Extract the [X, Y] coordinate from the center of the cell holding the provided text.  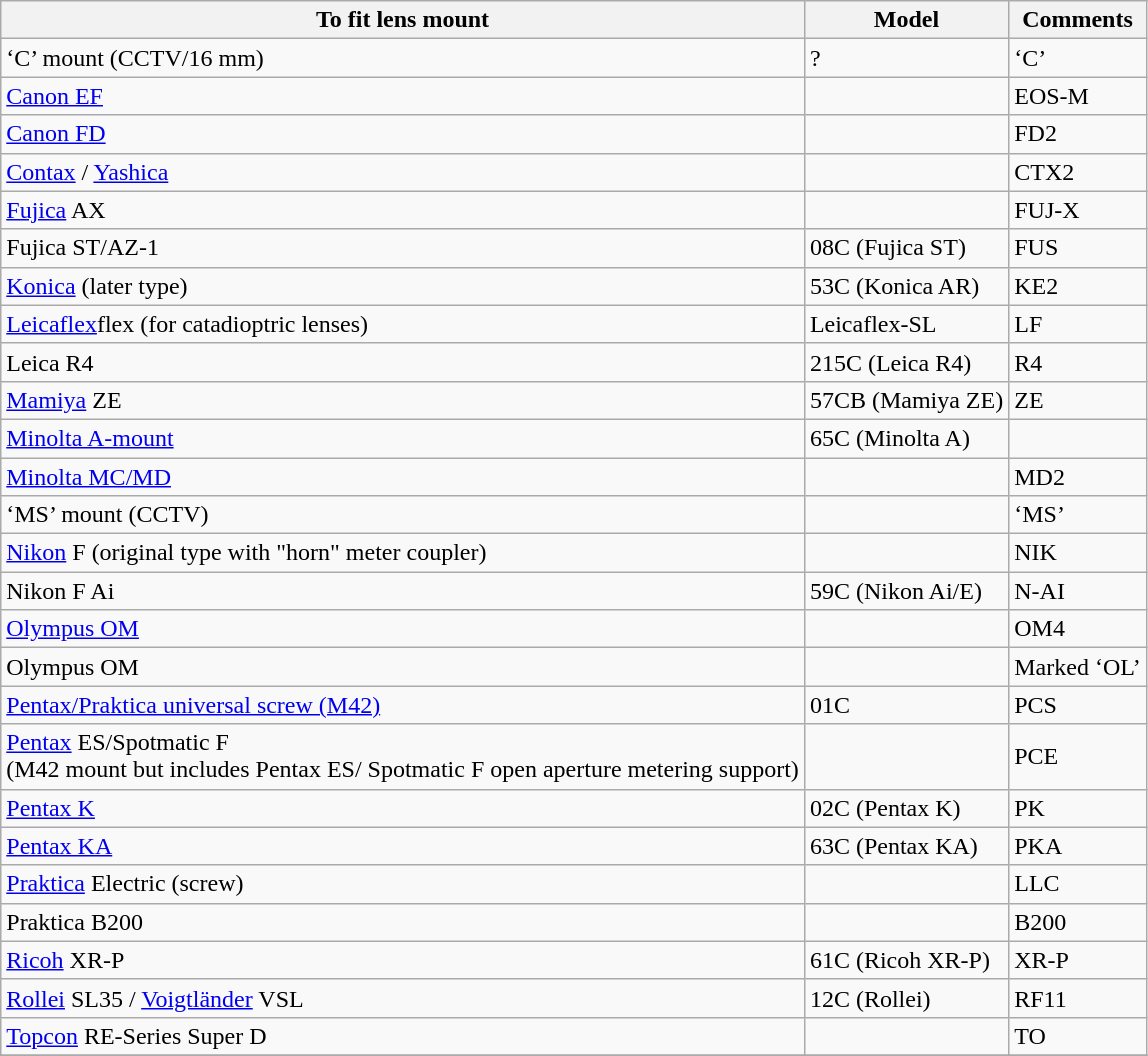
Leicaflexflex (for catadioptric lenses) [403, 324]
RF11 [1078, 998]
Pentax/Praktica universal screw (M42) [403, 705]
Mamiya ZE [403, 400]
Topcon RE-Series Super D [403, 1036]
To fit lens mount [403, 20]
Pentax ES/Spotmatic F(M42 mount but includes Pentax ES/ Spotmatic F open aperture metering support) [403, 756]
Canon FD [403, 134]
59C (Nikon Ai/E) [906, 591]
Praktica Electric (screw) [403, 884]
XR-P [1078, 960]
Fujica AX [403, 210]
Comments [1078, 20]
Nikon F (original type with "horn" meter coupler) [403, 553]
Nikon F Ai [403, 591]
B200 [1078, 922]
‘MS’ [1078, 515]
OM4 [1078, 629]
Contax / Yashica [403, 172]
Leicaflex-SL [906, 324]
65C (Minolta A) [906, 438]
MD2 [1078, 477]
Ricoh XR-P [403, 960]
63C (Pentax KA) [906, 846]
Pentax KA [403, 846]
Pentax K [403, 808]
LF [1078, 324]
KE2 [1078, 286]
PKA [1078, 846]
PCS [1078, 705]
Minolta A-mount [403, 438]
215C (Leica R4) [906, 362]
Praktica B200 [403, 922]
53C (Konica AR) [906, 286]
Leica R4 [403, 362]
Rollei SL35 / Voigtländer VSL [403, 998]
TO [1078, 1036]
Konica (later type) [403, 286]
08C (Fujica ST) [906, 248]
ZE [1078, 400]
Canon EF [403, 96]
02C (Pentax K) [906, 808]
R4 [1078, 362]
‘C’ [1078, 58]
FUJ-X [1078, 210]
61C (Ricoh XR-P) [906, 960]
‘MS’ mount (CCTV) [403, 515]
FUS [1078, 248]
PK [1078, 808]
CTX2 [1078, 172]
N-AI [1078, 591]
57CB (Mamiya ZE) [906, 400]
Model [906, 20]
FD2 [1078, 134]
Minolta MC/MD [403, 477]
‘C’ mount (CCTV/16 mm) [403, 58]
12C (Rollei) [906, 998]
Fujica ST/AZ-1 [403, 248]
EOS-M [1078, 96]
Marked ‘OL’ [1078, 667]
01C [906, 705]
LLC [1078, 884]
? [906, 58]
NIK [1078, 553]
PCE [1078, 756]
